Extract the [x, y] coordinate from the center of the cell holding the provided text.  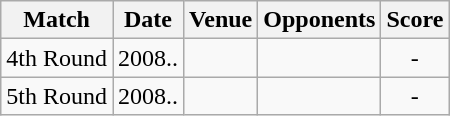
Match [57, 20]
4th Round [57, 58]
Venue [221, 20]
5th Round [57, 96]
Date [148, 20]
Opponents [320, 20]
Score [415, 20]
